From the cell containing the given text, extract its center point as [x, y] coordinate. 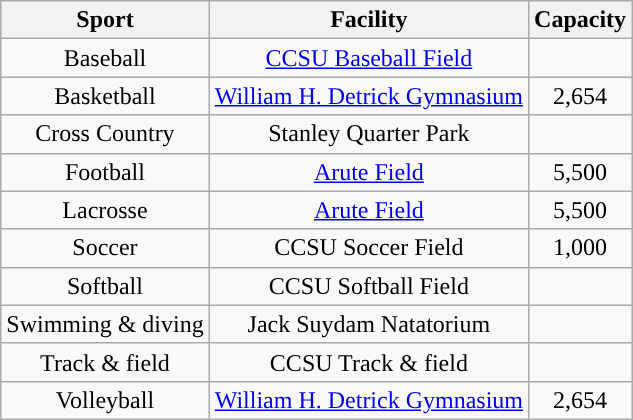
Softball [105, 286]
Volleyball [105, 400]
CCSU Softball Field [368, 286]
Soccer [105, 248]
Sport [105, 20]
CCSU Track & field [368, 362]
Capacity [580, 20]
Basketball [105, 96]
Jack Suydam Natatorium [368, 324]
Swimming & diving [105, 324]
Lacrosse [105, 210]
CCSU Soccer Field [368, 248]
CCSU Baseball Field [368, 58]
1,000 [580, 248]
Facility [368, 20]
Cross Country [105, 134]
Track & field [105, 362]
Baseball [105, 58]
Stanley Quarter Park [368, 134]
Football [105, 172]
